Capture the cell that displays the provided text and extract its [x, y] central coordinate. 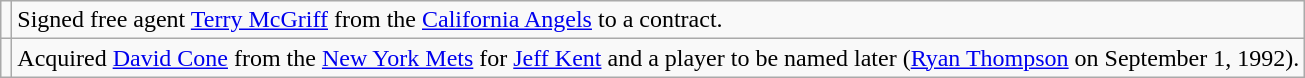
Signed free agent Terry McGriff from the California Angels to a contract. [658, 20]
Acquired David Cone from the New York Mets for Jeff Kent and a player to be named later (Ryan Thompson on September 1, 1992). [658, 58]
